Pinpoint the cell where the given text exists, returning its [x, y] midpoint coordinate. 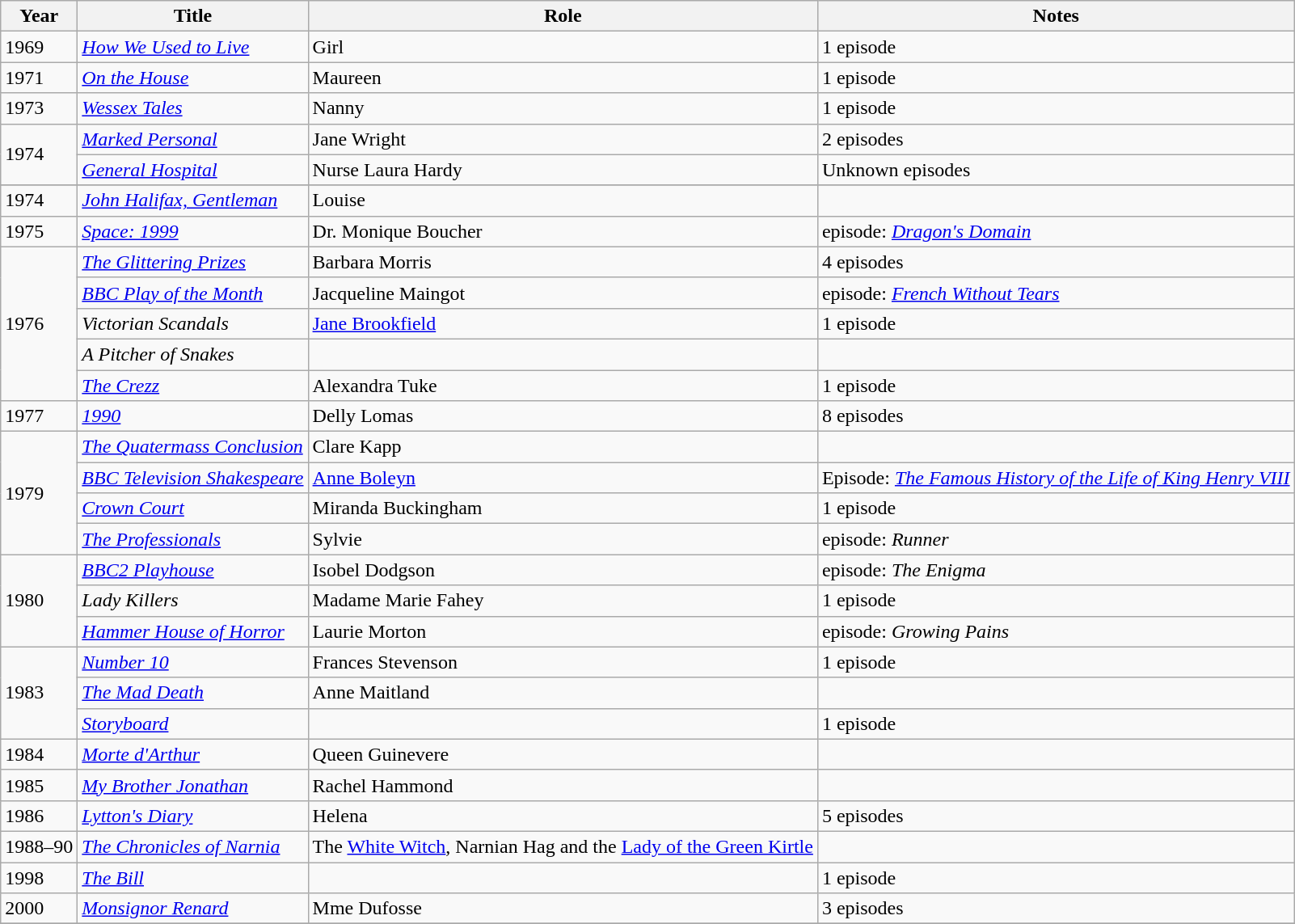
2 episodes [1056, 139]
Barbara Morris [563, 262]
3 episodes [1056, 909]
How We Used to Live [192, 47]
1975 [39, 231]
Jacqueline Maingot [563, 293]
Clare Kapp [563, 447]
1969 [39, 47]
1980 [39, 601]
Rachel Hammond [563, 785]
1977 [39, 416]
On the House [192, 78]
Notes [1056, 16]
Wessex Tales [192, 108]
Anne Boleyn [563, 478]
Nanny [563, 108]
Monsignor Renard [192, 909]
Jane Wright [563, 139]
Louise [563, 200]
Helena [563, 816]
Title [192, 16]
4 episodes [1056, 262]
5 episodes [1056, 816]
Role [563, 16]
1998 [39, 877]
The Mad Death [192, 693]
1976 [39, 323]
Space: 1999 [192, 231]
Delly Lomas [563, 416]
Year [39, 16]
Morte d'Arthur [192, 754]
Laurie Morton [563, 631]
1990 [192, 416]
Madame Marie Fahey [563, 601]
Anne Maitland [563, 693]
BBC2 Playhouse [192, 570]
Lytton's Diary [192, 816]
8 episodes [1056, 416]
1973 [39, 108]
John Halifax, Gentleman [192, 200]
1986 [39, 816]
Crown Court [192, 508]
The Quatermass Conclusion [192, 447]
The Professionals [192, 539]
Sylvie [563, 539]
Number 10 [192, 662]
1984 [39, 754]
Jane Brookfield [563, 323]
Unknown episodes [1056, 170]
1985 [39, 785]
Frances Stevenson [563, 662]
1979 [39, 493]
episode: Dragon's Domain [1056, 231]
Miranda Buckingham [563, 508]
episode: Runner [1056, 539]
The Glittering Prizes [192, 262]
episode: French Without Tears [1056, 293]
episode: Growing Pains [1056, 631]
My Brother Jonathan [192, 785]
The White Witch, Narnian Hag and the Lady of the Green Kirtle [563, 846]
Isobel Dodgson [563, 570]
Maureen [563, 78]
BBC Play of the Month [192, 293]
Nurse Laura Hardy [563, 170]
The Chronicles of Narnia [192, 846]
The Crezz [192, 386]
Episode: The Famous History of the Life of King Henry VIII [1056, 478]
Hammer House of Horror [192, 631]
The Bill [192, 877]
2000 [39, 909]
1988–90 [39, 846]
Marked Personal [192, 139]
Girl [563, 47]
episode: The Enigma [1056, 570]
Mme Dufosse [563, 909]
1983 [39, 693]
Storyboard [192, 724]
Victorian Scandals [192, 323]
Lady Killers [192, 601]
1971 [39, 78]
Queen Guinevere [563, 754]
General Hospital [192, 170]
A Pitcher of Snakes [192, 354]
Alexandra Tuke [563, 386]
Dr. Monique Boucher [563, 231]
BBC Television Shakespeare [192, 478]
